Extract the (x, y) coordinate from the center of the cell holding the provided text.  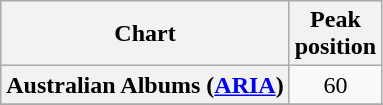
Peakposition (335, 34)
60 (335, 85)
Australian Albums (ARIA) (145, 85)
Chart (145, 34)
